From the cell containing the given text, extract its center point as (x, y) coordinate. 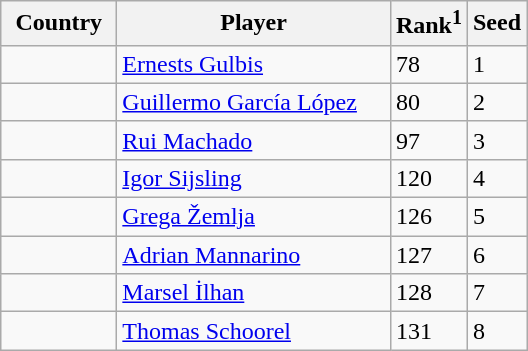
Guillermo García López (254, 102)
Rui Machado (254, 140)
Ernests Gulbis (254, 64)
Rank1 (428, 24)
Adrian Mannarino (254, 255)
78 (428, 64)
4 (496, 178)
97 (428, 140)
6 (496, 255)
Country (59, 24)
120 (428, 178)
Player (254, 24)
Thomas Schoorel (254, 331)
Grega Žemlja (254, 217)
3 (496, 140)
8 (496, 331)
7 (496, 293)
131 (428, 331)
1 (496, 64)
80 (428, 102)
127 (428, 255)
128 (428, 293)
5 (496, 217)
2 (496, 102)
Seed (496, 24)
126 (428, 217)
Marsel İlhan (254, 293)
Igor Sijsling (254, 178)
